For the text-containing cell, return its midpoint in (x, y) coordinate format. 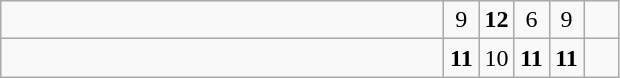
6 (532, 20)
12 (496, 20)
10 (496, 58)
